Return the [x, y] coordinate for the center point of the cell that contains the specified text.  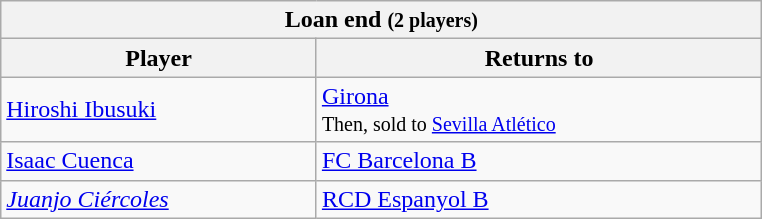
Juanjo Ciércoles [159, 199]
Hiroshi Ibusuki [159, 110]
Player [159, 58]
FC Barcelona B [538, 161]
Loan end (2 players) [382, 20]
RCD Espanyol B [538, 199]
Isaac Cuenca [159, 161]
Returns to [538, 58]
GironaThen, sold to Sevilla Atlético [538, 110]
